Pinpoint the cell where the given text exists, returning its [x, y] midpoint coordinate. 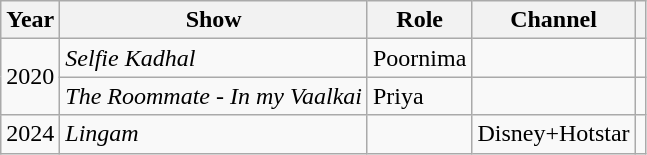
Selfie Kadhal [214, 58]
Role [419, 20]
Lingam [214, 134]
Year [30, 20]
Poornima [419, 58]
Disney+Hotstar [554, 134]
Show [214, 20]
The Roommate - In my Vaalkai [214, 96]
2020 [30, 77]
Channel [554, 20]
Priya [419, 96]
2024 [30, 134]
